Detect which cell encompasses the target text, then output its (x, y) center coordinate. 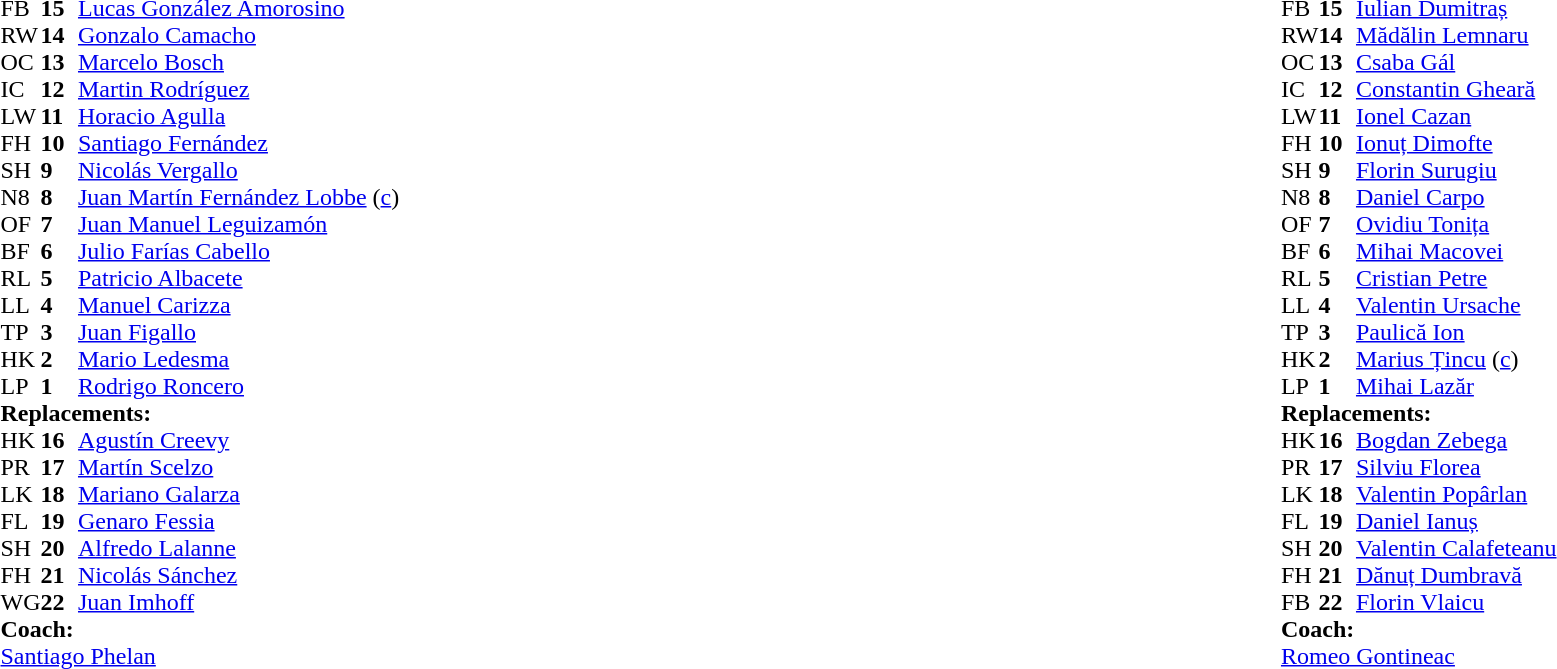
Daniel Ianuș (1456, 522)
Romeo Gontineac (1419, 656)
Mădălin Lemnaru (1456, 36)
Marius Țincu (c) (1456, 360)
Daniel Carpo (1456, 198)
Mihai Lazăr (1456, 386)
Martin Rodríguez (238, 90)
Marcelo Bosch (238, 62)
Juan Figallo (238, 332)
Juan Imhoff (238, 602)
Juan Martín Fernández Lobbe (c) (238, 198)
Constantin Gheară (1456, 90)
Ionel Cazan (1456, 116)
Silviu Florea (1456, 468)
Valentin Calafeteanu (1456, 548)
Dănuț Dumbravă (1456, 576)
Bogdan Zebega (1456, 440)
Florin Vlaicu (1456, 602)
Valentin Popârlan (1456, 494)
Csaba Gál (1456, 62)
Horacio Agulla (238, 116)
Genaro Fessia (238, 522)
Santiago Fernández (238, 144)
Mihai Macovei (1456, 252)
WG (20, 602)
Mariano Galarza (238, 494)
Agustín Creevy (238, 440)
Paulică Ion (1456, 332)
Patricio Albacete (238, 278)
Alfredo Lalanne (238, 548)
Rodrigo Roncero (238, 386)
Mario Ledesma (238, 360)
Ionuț Dimofte (1456, 144)
Manuel Carizza (238, 306)
Juan Manuel Leguizamón (238, 224)
Martín Scelzo (238, 468)
Cristian Petre (1456, 278)
Santiago Phelan (200, 656)
Florin Surugiu (1456, 170)
Nicolás Vergallo (238, 170)
FB (1300, 602)
Nicolás Sánchez (238, 576)
Julio Farías Cabello (238, 252)
Ovidiu Tonița (1456, 224)
Valentin Ursache (1456, 306)
Gonzalo Camacho (238, 36)
